Scan for the cell matching the given text and deliver its (X, Y) coordinate at center. 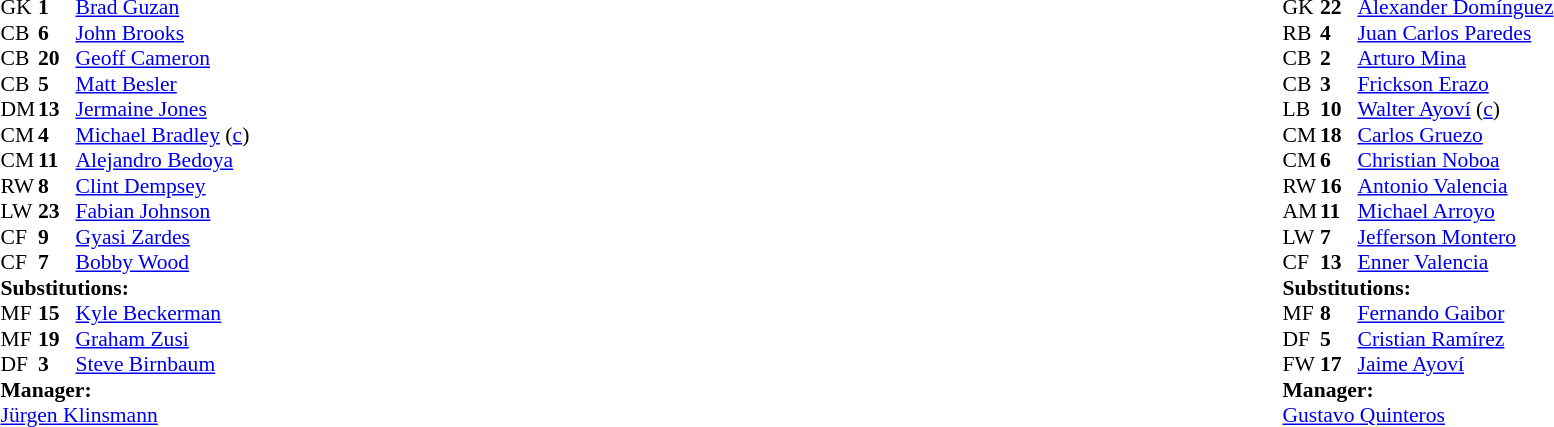
Matt Besler (163, 84)
Arturo Mina (1455, 59)
19 (57, 339)
Kyle Beckerman (163, 313)
Steve Birnbaum (163, 365)
Michael Bradley (c) (163, 135)
FW (1301, 365)
Geoff Cameron (163, 59)
LB (1301, 109)
Antonio Valencia (1455, 186)
RB (1301, 33)
Christian Noboa (1455, 161)
Jefferson Montero (1455, 237)
10 (1339, 109)
DM (19, 109)
Michael Arroyo (1455, 211)
9 (57, 237)
16 (1339, 186)
Graham Zusi (163, 339)
Gyasi Zardes (163, 237)
Cristian Ramírez (1455, 339)
Bobby Wood (163, 263)
Enner Valencia (1455, 263)
15 (57, 313)
John Brooks (163, 33)
AM (1301, 211)
Fernando Gaibor (1455, 313)
18 (1339, 135)
Frickson Erazo (1455, 84)
20 (57, 59)
Jermaine Jones (163, 109)
Carlos Gruezo (1455, 135)
23 (57, 211)
17 (1339, 365)
2 (1339, 59)
Alejandro Bedoya (163, 161)
Jaime Ayoví (1455, 365)
Walter Ayoví (c) (1455, 109)
Clint Dempsey (163, 186)
Juan Carlos Paredes (1455, 33)
Fabian Johnson (163, 211)
